Scan for the cell matching the given text and deliver its (x, y) coordinate at center. 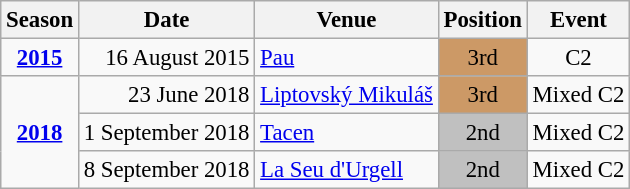
Event (578, 20)
2015 (40, 58)
C2 (578, 58)
Season (40, 20)
Pau (346, 58)
Tacen (346, 133)
Position (482, 20)
La Seu d'Urgell (346, 170)
Venue (346, 20)
2018 (40, 132)
16 August 2015 (166, 58)
23 June 2018 (166, 95)
Date (166, 20)
Liptovský Mikuláš (346, 95)
8 September 2018 (166, 170)
1 September 2018 (166, 133)
